Return [x, y] of the center of cell containing provided text 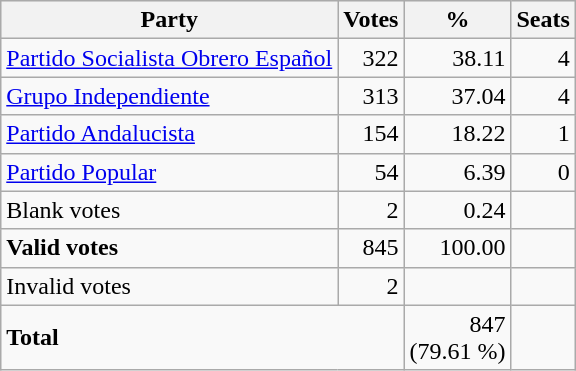
0.24 [458, 210]
Valid votes [170, 248]
18.22 [458, 134]
847(79.61 %) [458, 338]
Blank votes [170, 210]
Party [170, 20]
6.39 [458, 172]
Votes [371, 20]
0 [543, 172]
% [458, 20]
Seats [543, 20]
38.11 [458, 58]
Partido Andalucista [170, 134]
37.04 [458, 96]
322 [371, 58]
154 [371, 134]
Total [202, 338]
100.00 [458, 248]
Partido Popular [170, 172]
Invalid votes [170, 286]
1 [543, 134]
313 [371, 96]
Partido Socialista Obrero Español [170, 58]
54 [371, 172]
845 [371, 248]
Grupo Independiente [170, 96]
